Search for the cell housing the specified text and yield its (x, y) center coordinate. 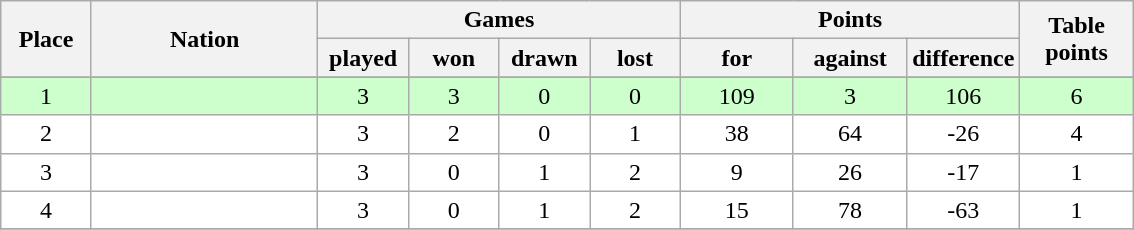
26 (850, 172)
lost (636, 58)
-63 (964, 210)
Nation (204, 39)
Tablepoints (1076, 39)
9 (736, 172)
109 (736, 96)
Games (499, 20)
Points (850, 20)
-17 (964, 172)
78 (850, 210)
6 (1076, 96)
difference (964, 58)
64 (850, 134)
drawn (544, 58)
106 (964, 96)
-26 (964, 134)
38 (736, 134)
won (454, 58)
Place (46, 39)
played (364, 58)
15 (736, 210)
against (850, 58)
for (736, 58)
